Provide the (X, Y) coordinate of the cell's center where the given text is located.  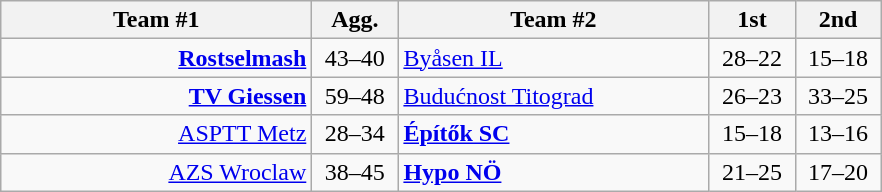
Byåsen IL (554, 58)
Hypo NÖ (554, 172)
28–22 (752, 58)
1st (752, 20)
2nd (838, 20)
Agg. (355, 20)
TV Giessen (156, 96)
43–40 (355, 58)
26–23 (752, 96)
Team #1 (156, 20)
Rostselmash (156, 58)
21–25 (752, 172)
ASPTT Metz (156, 134)
17–20 (838, 172)
28–34 (355, 134)
33–25 (838, 96)
59–48 (355, 96)
AZS Wroclaw (156, 172)
38–45 (355, 172)
Budućnost Titograd (554, 96)
Team #2 (554, 20)
13–16 (838, 134)
Építők SC (554, 134)
